Identify which cell holds the provided text, then report its (X, Y) central coordinate. 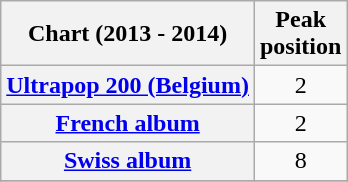
Ultrapop 200 (Belgium) (128, 85)
8 (300, 161)
Peakposition (300, 34)
French album (128, 123)
Chart (2013 - 2014) (128, 34)
Swiss album (128, 161)
